Identify which cell holds the provided text, then report its (x, y) central coordinate. 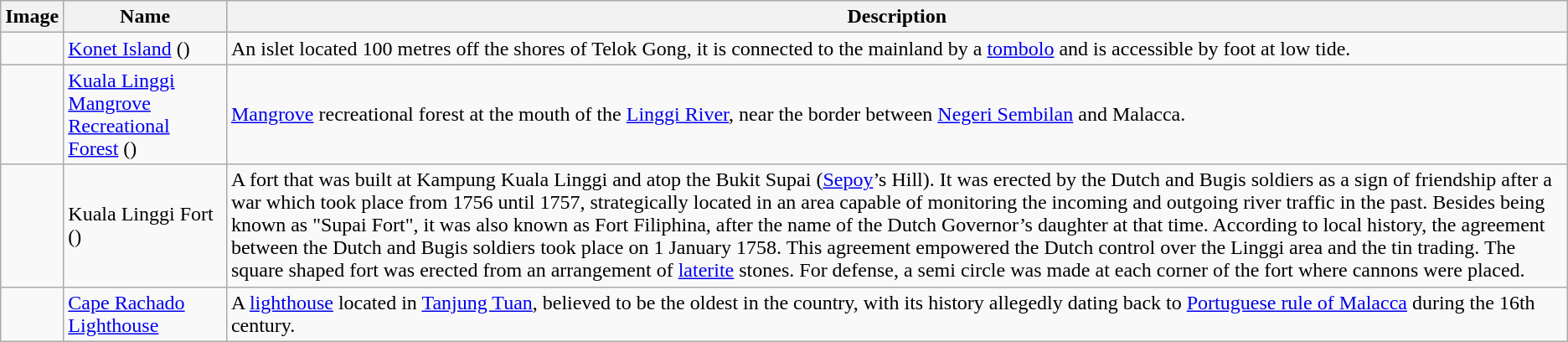
Konet Island () (146, 49)
Kuala Linggi Fort () (146, 225)
Description (896, 17)
Cape Rachado Lighthouse (146, 313)
Name (146, 17)
Image (32, 17)
Mangrove recreational forest at the mouth of the Linggi River, near the border between Negeri Sembilan and Malacca. (896, 114)
Kuala Linggi Mangrove Recreational Forest () (146, 114)
An islet located 100 metres off the shores of Telok Gong, it is connected to the mainland by a tombolo and is accessible by foot at low tide. (896, 49)
